Pinpoint the cell where the given text exists, returning its [X, Y] midpoint coordinate. 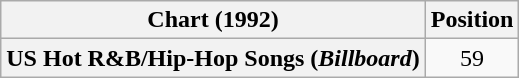
Position [472, 20]
US Hot R&B/Hip-Hop Songs (Billboard) [213, 58]
59 [472, 58]
Chart (1992) [213, 20]
